Search for the cell housing the specified text and yield its [x, y] center coordinate. 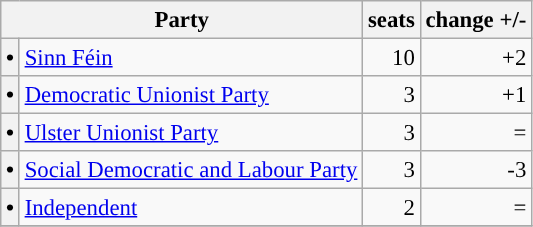
Party [182, 20]
+2 [476, 58]
Democratic Unionist Party [190, 95]
Sinn Féin [190, 58]
-3 [476, 170]
change +/- [476, 20]
2 [392, 208]
seats [392, 20]
Ulster Unionist Party [190, 133]
10 [392, 58]
+1 [476, 95]
Independent [190, 208]
Social Democratic and Labour Party [190, 170]
